Search for the cell housing the specified text and yield its (x, y) center coordinate. 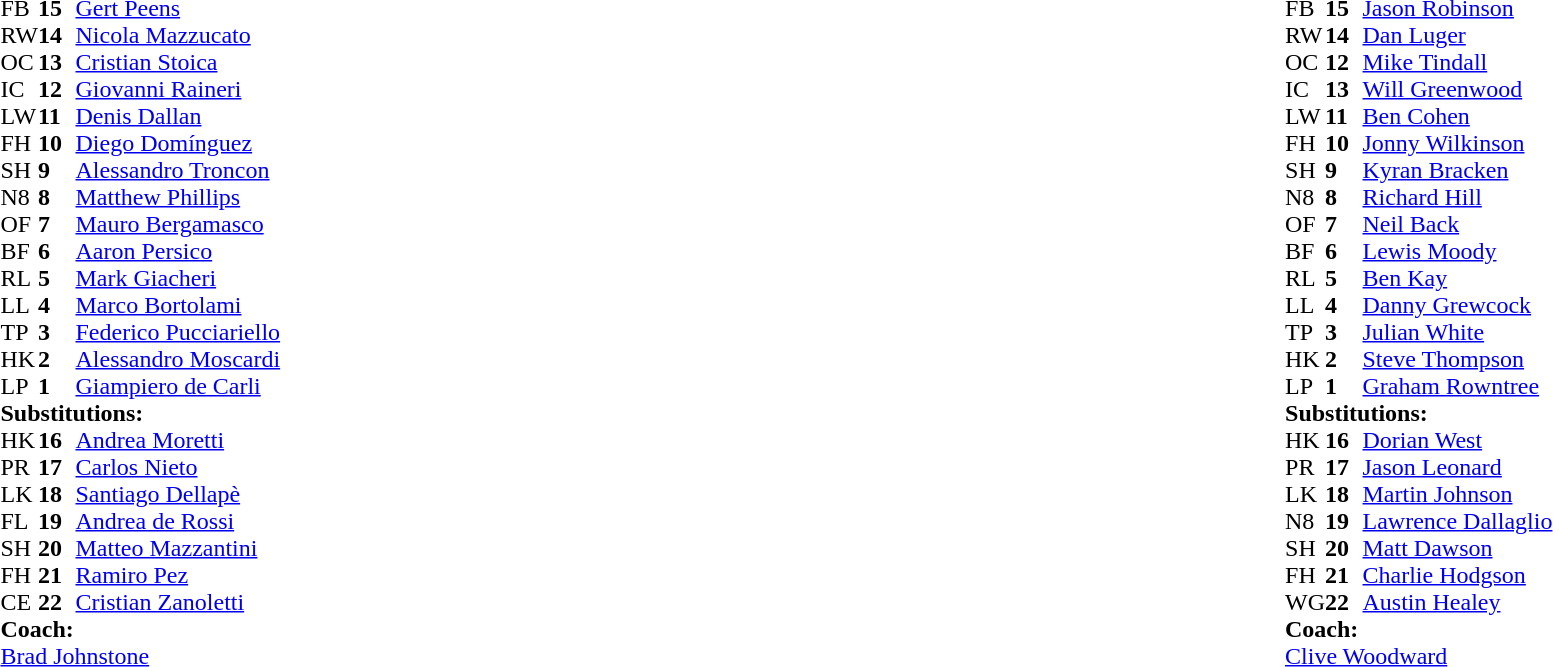
Denis Dallan (178, 116)
Lewis Moody (1458, 252)
Matt Dawson (1458, 548)
WG (1305, 602)
Ben Kay (1458, 278)
Dorian West (1458, 440)
Graham Rowntree (1458, 386)
Steve Thompson (1458, 360)
Santiago Dellapè (178, 494)
Carlos Nieto (178, 468)
Matteo Mazzantini (178, 548)
FL (19, 522)
Will Greenwood (1458, 90)
Cristian Stoica (178, 62)
Charlie Hodgson (1458, 576)
Alessandro Moscardi (178, 360)
Andrea de Rossi (178, 522)
Cristian Zanoletti (178, 602)
Dan Luger (1458, 36)
Alessandro Troncon (178, 170)
Jason Leonard (1458, 468)
Aaron Persico (178, 252)
Mike Tindall (1458, 62)
Richard Hill (1458, 198)
Ben Cohen (1458, 116)
Diego Domínguez (178, 144)
Andrea Moretti (178, 440)
CE (19, 602)
Neil Back (1458, 224)
Giovanni Raineri (178, 90)
Jonny Wilkinson (1458, 144)
Kyran Bracken (1458, 170)
Martin Johnson (1458, 494)
Nicola Mazzucato (178, 36)
Ramiro Pez (178, 576)
Matthew Phillips (178, 198)
Giampiero de Carli (178, 386)
Julian White (1458, 332)
Austin Healey (1458, 602)
Danny Grewcock (1458, 306)
Marco Bortolami (178, 306)
Lawrence Dallaglio (1458, 522)
Federico Pucciariello (178, 332)
Mauro Bergamasco (178, 224)
Mark Giacheri (178, 278)
